Scan for the cell matching the given text and deliver its (x, y) coordinate at center. 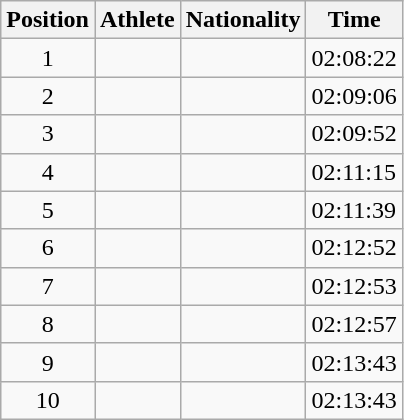
8 (48, 324)
2 (48, 96)
4 (48, 172)
02:12:57 (354, 324)
02:11:15 (354, 172)
Nationality (243, 20)
6 (48, 248)
1 (48, 58)
Time (354, 20)
Position (48, 20)
02:12:53 (354, 286)
9 (48, 362)
10 (48, 400)
02:09:52 (354, 134)
3 (48, 134)
7 (48, 286)
02:09:06 (354, 96)
5 (48, 210)
Athlete (137, 20)
02:12:52 (354, 248)
02:11:39 (354, 210)
02:08:22 (354, 58)
